Search for the cell housing the specified text and yield its (x, y) center coordinate. 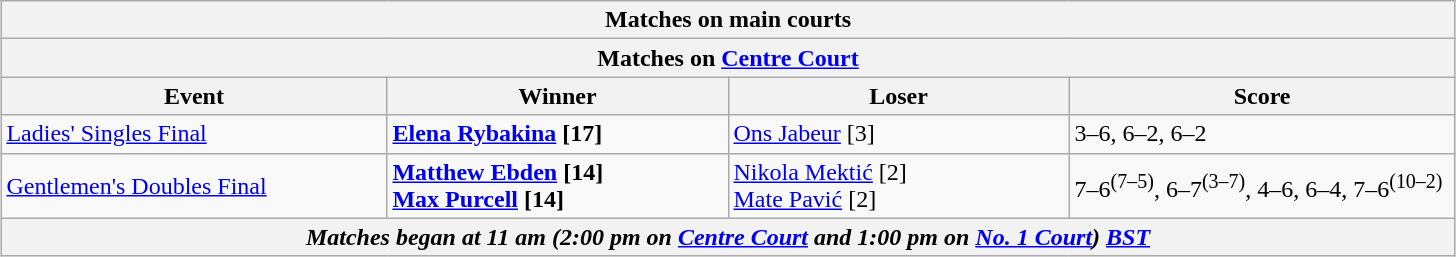
Gentlemen's Doubles Final (194, 186)
Event (194, 96)
Elena Rybakina [17] (558, 134)
3–6, 6–2, 6–2 (1262, 134)
Matches began at 11 am (2:00 pm on Centre Court and 1:00 pm on No. 1 Court) BST (728, 237)
Winner (558, 96)
Matches on main courts (728, 20)
Score (1262, 96)
Ladies' Singles Final (194, 134)
Nikola Mektić [2] Mate Pavić [2] (898, 186)
Ons Jabeur [3] (898, 134)
7–6(7–5), 6–7(3–7), 4–6, 6–4, 7–6(10–2) (1262, 186)
Matches on Centre Court (728, 58)
Loser (898, 96)
Matthew Ebden [14] Max Purcell [14] (558, 186)
